Detect which cell encompasses the target text, then output its [x, y] center coordinate. 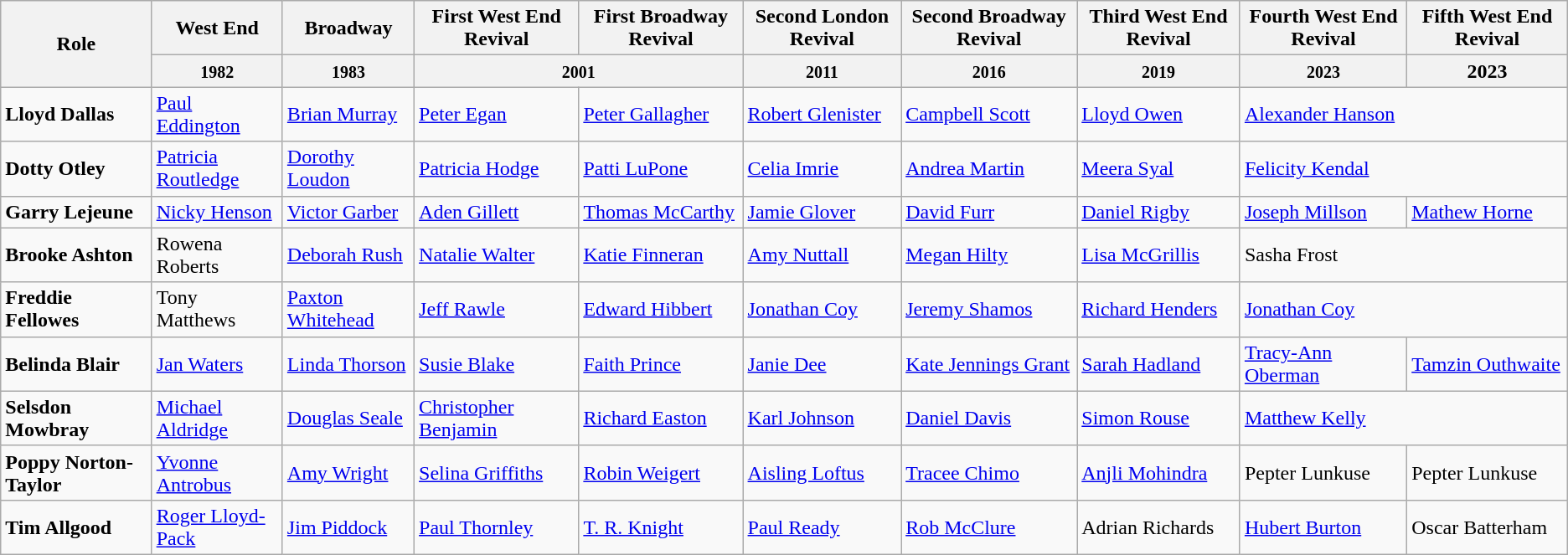
First Broadway Revival [661, 28]
Hubert Burton [1323, 527]
Lisa McGrillis [1159, 254]
2001 [579, 71]
Rob McClure [989, 527]
Poppy Norton-Taylor [76, 472]
Robert Glenister [823, 114]
Aden Gillett [497, 212]
First West End Revival [497, 28]
Janie Dee [823, 363]
Joseph Millson [1323, 212]
Selsdon Mowbray [76, 419]
Belinda Blair [76, 363]
1982 [217, 71]
Paul Thornley [497, 527]
Role [76, 44]
Faith Prince [661, 363]
Jim Piddock [348, 527]
Simon Rouse [1159, 419]
Meera Syal [1159, 169]
Katie Finneran [661, 254]
West End [217, 28]
Broadway [348, 28]
Patricia Routledge [217, 169]
Paul Ready [823, 527]
Tracee Chimo [989, 472]
Daniel Davis [989, 419]
Daniel Rigby [1159, 212]
Fourth West End Revival [1323, 28]
Tony Matthews [217, 310]
David Furr [989, 212]
Jeff Rawle [497, 310]
2016 [989, 71]
Amy Wright [348, 472]
Patricia Hodge [497, 169]
Nicky Henson [217, 212]
Richard Easton [661, 419]
Linda Thorson [348, 363]
T. R. Knight [661, 527]
Dotty Otley [76, 169]
Alexander Hanson [1404, 114]
Tim Allgood [76, 527]
Karl Johnson [823, 419]
2011 [823, 71]
Yvonne Antrobus [217, 472]
Paxton Whitehead [348, 310]
Peter Egan [497, 114]
Brooke Ashton [76, 254]
Freddie Fellowes [76, 310]
Lloyd Owen [1159, 114]
Brian Murray [348, 114]
Roger Lloyd-Pack [217, 527]
Rowena Roberts [217, 254]
Campbell Scott [989, 114]
Celia Imrie [823, 169]
Jeremy Shamos [989, 310]
Aisling Loftus [823, 472]
Victor Garber [348, 212]
Michael Aldridge [217, 419]
Amy Nuttall [823, 254]
2019 [1159, 71]
Anjli Mohindra [1159, 472]
Patti LuPone [661, 169]
Deborah Rush [348, 254]
Matthew Kelly [1404, 419]
Megan Hilty [989, 254]
Tracy-Ann Oberman [1323, 363]
Tamzin Outhwaite [1488, 363]
Selina Griffiths [497, 472]
Thomas McCarthy [661, 212]
Felicity Kendal [1404, 169]
Jan Waters [217, 363]
Andrea Martin [989, 169]
Natalie Walter [497, 254]
Third West End Revival [1159, 28]
Mathew Horne [1488, 212]
Adrian Richards [1159, 527]
Fifth West End Revival [1488, 28]
Robin Weigert [661, 472]
Edward Hibbert [661, 310]
Lloyd Dallas [76, 114]
Garry Lejeune [76, 212]
Peter Gallagher [661, 114]
Jamie Glover [823, 212]
Christopher Benjamin [497, 419]
1983 [348, 71]
Sasha Frost [1404, 254]
Second Broadway Revival [989, 28]
Second London Revival [823, 28]
Richard Henders [1159, 310]
Susie Blake [497, 363]
Oscar Batterham [1488, 527]
Kate Jennings Grant [989, 363]
Paul Eddington [217, 114]
Dorothy Loudon [348, 169]
Sarah Hadland [1159, 363]
Douglas Seale [348, 419]
